From the cell containing the given text, extract its center point as [x, y] coordinate. 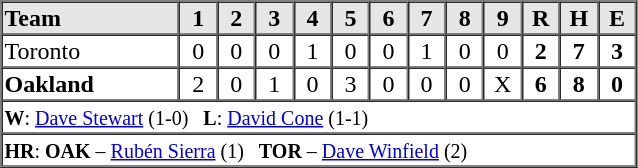
X [503, 84]
Team [91, 18]
9 [503, 18]
Toronto [91, 50]
Oakland [91, 84]
W: Dave Stewart (1-0) L: David Cone (1-1) [319, 116]
HR: OAK – Rubén Sierra (1) TOR – Dave Winfield (2) [319, 150]
R [541, 18]
4 [312, 18]
H [579, 18]
E [617, 18]
5 [350, 18]
